Pinpoint the cell where the given text exists, returning its [x, y] midpoint coordinate. 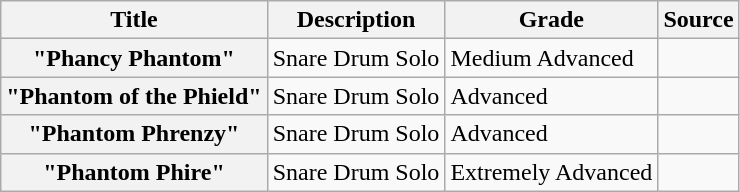
"Phantom of the Phield" [134, 96]
"Phancy Phantom" [134, 58]
"Phantom Phire" [134, 172]
Grade [552, 20]
Title [134, 20]
Source [698, 20]
Description [356, 20]
Extremely Advanced [552, 172]
"Phantom Phrenzy" [134, 134]
Medium Advanced [552, 58]
